Determine the (X, Y) coordinate at the center of the cell enclosing the given text.  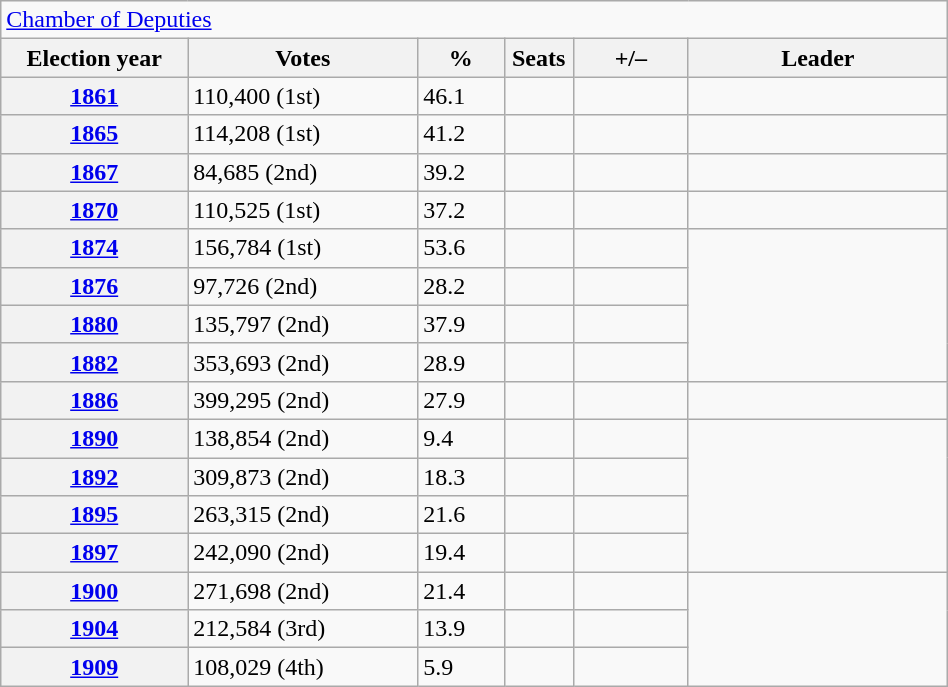
110,525 (1st) (303, 210)
97,726 (2nd) (303, 286)
Votes (303, 58)
1876 (94, 286)
212,584 (3rd) (303, 629)
18.3 (461, 477)
1904 (94, 629)
1900 (94, 591)
21.6 (461, 515)
1861 (94, 96)
+/– (630, 58)
138,854 (2nd) (303, 438)
37.9 (461, 324)
28.9 (461, 362)
156,784 (1st) (303, 248)
1874 (94, 248)
Seats (538, 58)
399,295 (2nd) (303, 400)
Election year (94, 58)
13.9 (461, 629)
% (461, 58)
1880 (94, 324)
41.2 (461, 134)
1892 (94, 477)
1865 (94, 134)
19.4 (461, 553)
Leader (818, 58)
1909 (94, 667)
Chamber of Deputies (474, 20)
5.9 (461, 667)
46.1 (461, 96)
84,685 (2nd) (303, 172)
114,208 (1st) (303, 134)
39.2 (461, 172)
135,797 (2nd) (303, 324)
108,029 (4th) (303, 667)
1886 (94, 400)
309,873 (2nd) (303, 477)
9.4 (461, 438)
110,400 (1st) (303, 96)
27.9 (461, 400)
37.2 (461, 210)
271,698 (2nd) (303, 591)
263,315 (2nd) (303, 515)
1895 (94, 515)
1890 (94, 438)
1897 (94, 553)
21.4 (461, 591)
1870 (94, 210)
28.2 (461, 286)
242,090 (2nd) (303, 553)
1882 (94, 362)
53.6 (461, 248)
1867 (94, 172)
353,693 (2nd) (303, 362)
